Identify which cell holds the provided text, then report its (X, Y) central coordinate. 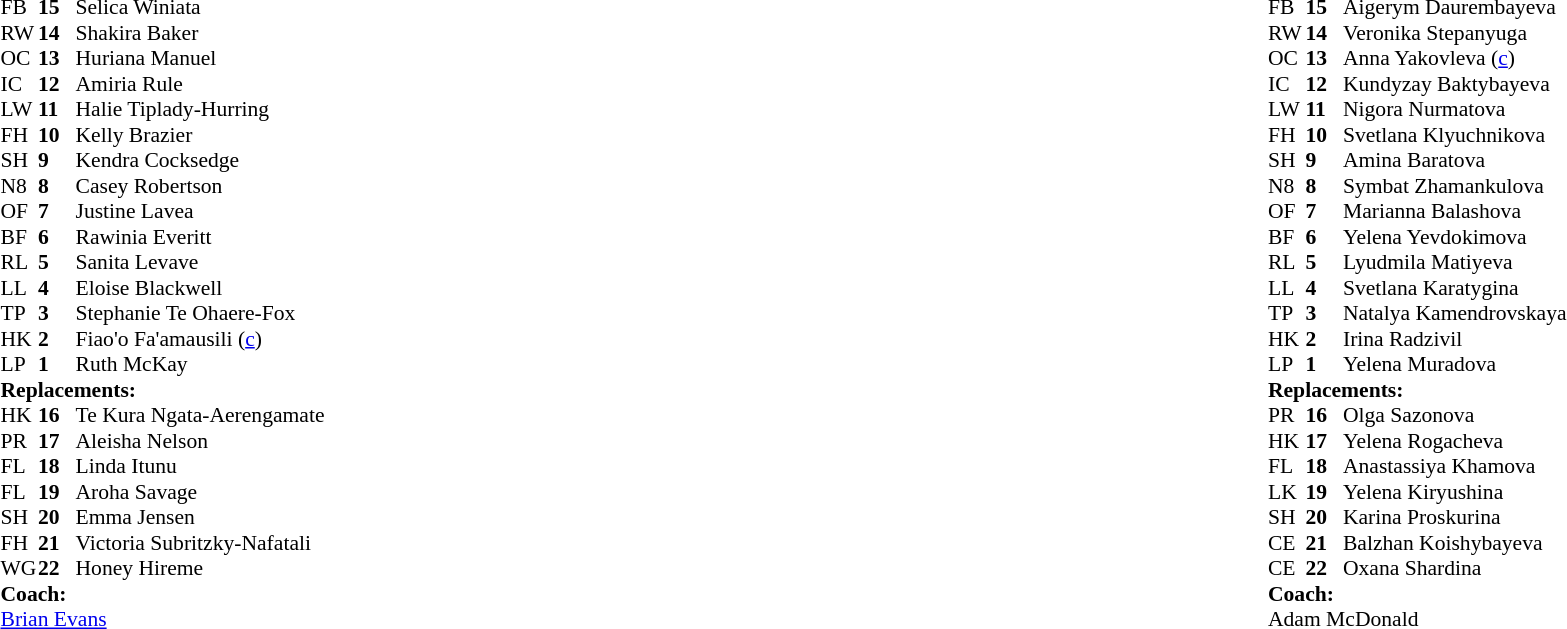
Amina Baratova (1455, 161)
Emma Jensen (200, 517)
Eloise Blackwell (200, 288)
Ruth McKay (200, 365)
Honey Hireme (200, 569)
WG (19, 569)
Marianna Balashova (1455, 211)
Kundyzay Baktybayeva (1455, 84)
Veronika Stepanyuga (1455, 33)
Kelly Brazier (200, 135)
Oxana Shardina (1455, 569)
Anna Yakovleva (c) (1455, 59)
LK (1287, 492)
Justine Lavea (200, 211)
Lyudmila Matiyeva (1455, 263)
Te Kura Ngata-Aerengamate (200, 415)
Sanita Levave (200, 263)
Yelena Rogacheva (1455, 441)
Olga Sazonova (1455, 415)
Svetlana Klyuchnikova (1455, 135)
Anastassiya Khamova (1455, 467)
Yelena Muradova (1455, 365)
Amiria Rule (200, 84)
Svetlana Karatygina (1455, 288)
Victoria Subritzky-Nafatali (200, 543)
Stephanie Te Ohaere-Fox (200, 313)
Karina Proskurina (1455, 517)
Halie Tiplady-Hurring (200, 109)
Yelena Yevdokimova (1455, 237)
Huriana Manuel (200, 59)
Aroha Savage (200, 492)
Rawinia Everitt (200, 237)
Natalya Kamendrovskaya (1455, 313)
Symbat Zhamankulova (1455, 186)
Nigora Nurmatova (1455, 109)
Yelena Kiryushina (1455, 492)
Kendra Cocksedge (200, 161)
Balzhan Koishybayeva (1455, 543)
Aleisha Nelson (200, 441)
Fiao'o Fa'amausili (c) (200, 339)
Shakira Baker (200, 33)
Casey Robertson (200, 186)
Irina Radzivil (1455, 339)
Linda Itunu (200, 467)
